Scan for the cell matching the given text and deliver its (X, Y) coordinate at center. 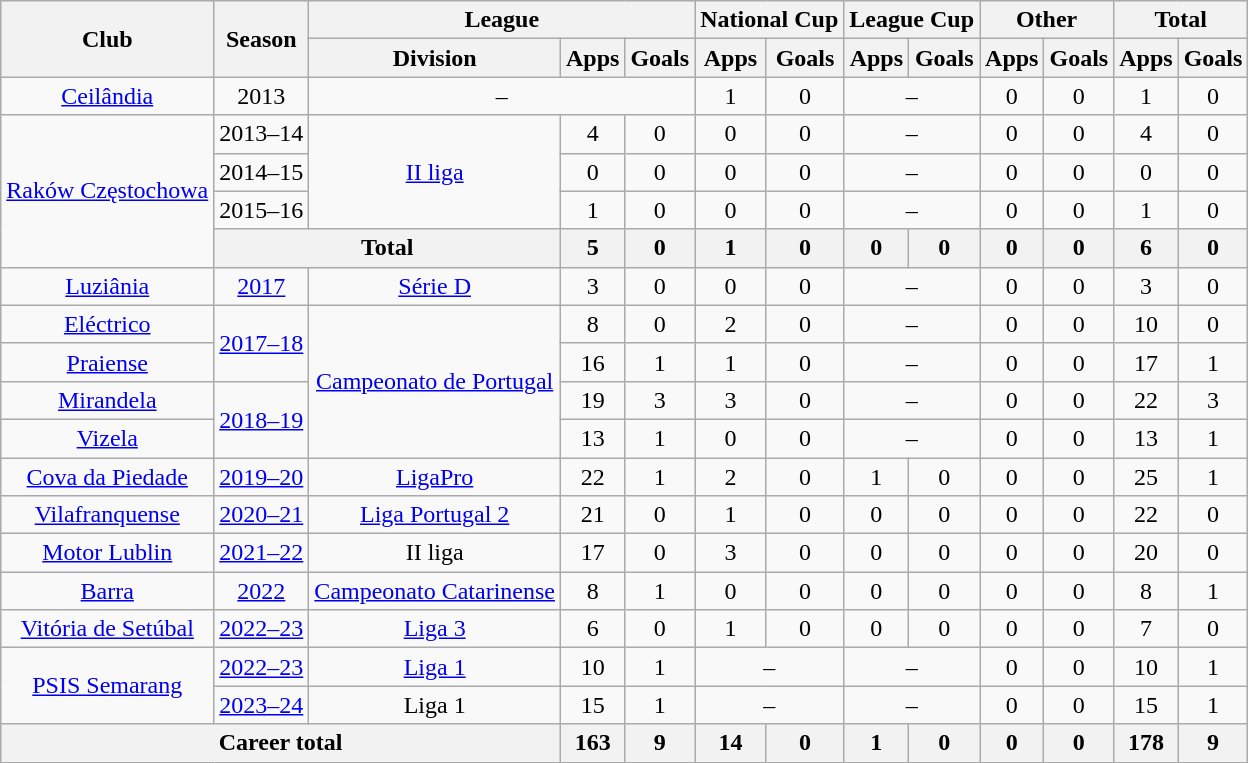
Luziânia (108, 286)
Vitória de Setúbal (108, 629)
19 (592, 400)
Série D (435, 286)
National Cup (770, 20)
Mirandela (108, 400)
Raków Częstochowa (108, 191)
Vizela (108, 438)
Club (108, 39)
2019–20 (262, 477)
2017 (262, 286)
Liga Portugal 2 (435, 515)
Liga 3 (435, 629)
21 (592, 515)
20 (1146, 553)
Career total (281, 743)
2022 (262, 591)
LigaPro (435, 477)
Campeonato de Portugal (435, 381)
2017–18 (262, 343)
Cova da Piedade (108, 477)
2023–24 (262, 705)
16 (592, 362)
Motor Lublin (108, 553)
2020–21 (262, 515)
7 (1146, 629)
2014–15 (262, 172)
League (502, 20)
Barra (108, 591)
Other (1047, 20)
Campeonato Catarinense (435, 591)
2013–14 (262, 134)
PSIS Semarang (108, 686)
Vilafranquense (108, 515)
League Cup (912, 20)
5 (592, 248)
2021–22 (262, 553)
2013 (262, 96)
2018–19 (262, 419)
163 (592, 743)
Eléctrico (108, 324)
178 (1146, 743)
2015–16 (262, 210)
25 (1146, 477)
14 (731, 743)
Ceilândia (108, 96)
Praiense (108, 362)
Division (435, 58)
Season (262, 39)
